Locate the cell with the specified text and output its (X, Y) center coordinate. 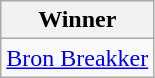
Winner (78, 20)
Bron Breakker (78, 58)
